Output the (x, y) coordinate of the center of the cell containing the given text.  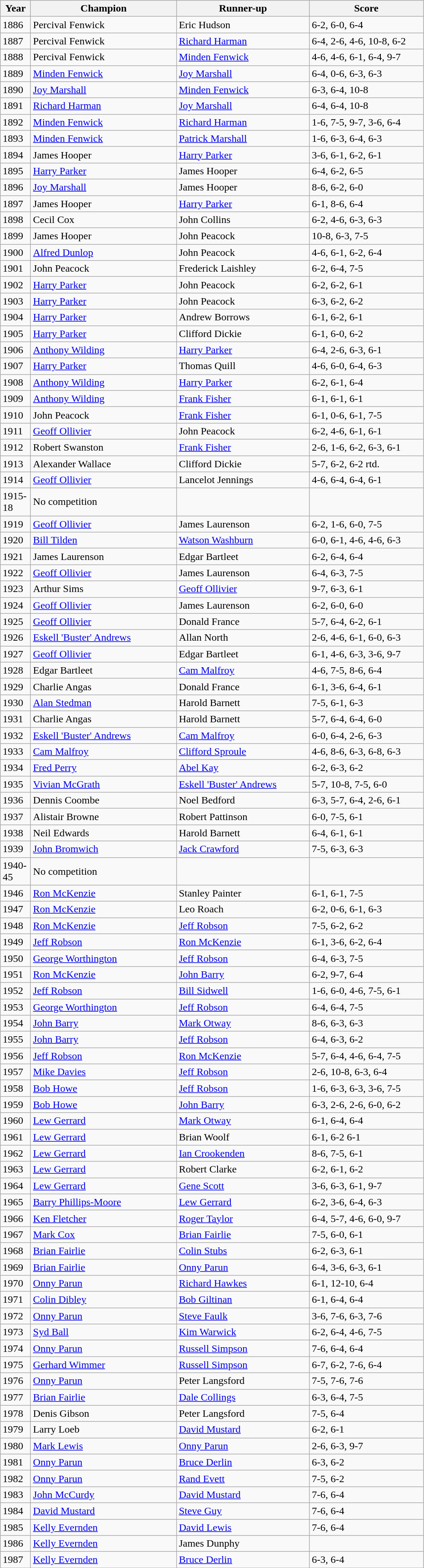
6-2, 6-3, 6-1 (366, 1251)
1975 (15, 1365)
7-5, 6-2 (366, 1478)
6-4, 3-6, 6-3, 6-1 (366, 1267)
1894 (15, 155)
1915-18 (15, 502)
1908 (15, 382)
Alfred Dunlop (103, 252)
6-2, 6-4, 7-5 (366, 269)
Steve Guy (243, 1511)
6-0, 6-1, 4-6, 4-6, 6-3 (366, 540)
1907 (15, 366)
1972 (15, 1316)
2-6, 6-3, 9-7 (366, 1446)
6-1, 3-6, 6-2, 6-4 (366, 942)
7-5, 6-3, 6-3 (366, 849)
1931 (15, 719)
6-4, 5-7, 4-6, 6-0, 9-7 (366, 1218)
6-2, 6-0, 6-4 (366, 25)
1892 (15, 122)
David Lewis (243, 1527)
Denis Gibson (103, 1413)
4-6, 6-1, 6-2, 6-4 (366, 252)
6-1, 4-6, 6-3, 3-6, 9-7 (366, 654)
6-1, 6-2, 6-1 (366, 317)
1959 (15, 1105)
6-2, 6-1, 6-2 (366, 1169)
1971 (15, 1300)
Arthur Sims (103, 589)
Patrick Marshall (243, 138)
8-6, 6-2, 6-0 (366, 187)
1938 (15, 833)
1905 (15, 334)
Rand Evett (243, 1478)
Andrew Borrows (243, 317)
Brian Woolf (243, 1137)
1969 (15, 1267)
1935 (15, 784)
6-1, 6-1, 7-5 (366, 893)
2-6, 4-6, 6-1, 6-0, 6-3 (366, 638)
1914 (15, 480)
6-0, 7-5, 6-1 (366, 817)
6-4, 6-4, 7-5 (366, 1007)
1984 (15, 1511)
5-7, 6-2, 6-2 rtd. (366, 463)
1889 (15, 73)
Kim Warwick (243, 1332)
1910 (15, 415)
6-2, 4-6, 6-1, 6-1 (366, 431)
Year (15, 9)
5-7, 10-8, 7-5, 6-0 (366, 784)
1904 (15, 317)
6-2, 6-1 (366, 1430)
1898 (15, 220)
1921 (15, 557)
6-7, 6-2, 7-6, 6-4 (366, 1365)
6-1, 12-10, 6-4 (366, 1284)
Jack Crawford (243, 849)
Allan North (243, 638)
6-3, 6-4 (366, 1560)
1953 (15, 1007)
Alan Stedman (103, 703)
1-6, 6-0, 4-6, 7-5, 6-1 (366, 991)
7-5, 7-6, 7-6 (366, 1381)
6-0, 6-4, 2-6, 6-3 (366, 735)
4-6, 7-5, 8-6, 6-4 (366, 670)
Colin Dibley (103, 1300)
1970 (15, 1284)
1924 (15, 605)
1976 (15, 1381)
Mike Davies (103, 1072)
John McCurdy (103, 1495)
1952 (15, 991)
Robert Pattinson (243, 817)
Cecil Cox (103, 220)
6-4, 2-6, 4-6, 10-8, 6-2 (366, 41)
1963 (15, 1169)
6-2, 1-6, 6-0, 7-5 (366, 524)
Clifford Sproule (243, 752)
6-1, 6-2 6-1 (366, 1137)
1933 (15, 752)
1920 (15, 540)
5-7, 6-4, 4-6, 6-4, 7-5 (366, 1056)
1901 (15, 269)
1891 (15, 106)
6-1, 3-6, 6-4, 6-1 (366, 686)
Lancelot Jennings (243, 480)
1922 (15, 573)
Ian Crookenden (243, 1153)
6-3, 6-4, 7-5 (366, 1397)
1912 (15, 447)
1888 (15, 57)
6-3, 6-2 (366, 1462)
1980 (15, 1446)
6-3, 6-4, 10-8 (366, 90)
6-3, 2-6, 2-6, 6-0, 6-2 (366, 1105)
Colin Stubs (243, 1251)
1909 (15, 399)
7-5, 6-1, 6-3 (366, 703)
6-2, 0-6, 6-1, 6-3 (366, 909)
1925 (15, 621)
1966 (15, 1218)
1982 (15, 1478)
3-6, 6-1, 6-2, 6-1 (366, 155)
6-4, 6-2, 6-5 (366, 171)
1957 (15, 1072)
Score (366, 9)
Robert Clarke (243, 1169)
1964 (15, 1186)
Bob Giltinan (243, 1300)
1948 (15, 926)
1928 (15, 670)
1923 (15, 589)
6-2, 6-2, 6-1 (366, 285)
1939 (15, 849)
1-6, 6-3, 6-3, 3-6, 7-5 (366, 1088)
6-2, 3-6, 6-4, 6-3 (366, 1202)
1962 (15, 1153)
Mark Cox (103, 1234)
8-6, 6-3, 6-3 (366, 1023)
Bill Sidwell (243, 991)
5-7, 6-4, 6-4, 6-0 (366, 719)
1981 (15, 1462)
Gerhard Wimmer (103, 1365)
Champion (103, 9)
1956 (15, 1056)
6-1, 6-1, 6-1 (366, 399)
6-1, 0-6, 6-1, 7-5 (366, 415)
1940-45 (15, 871)
Dennis Coombe (103, 800)
4-6, 4-6, 6-1, 6-4, 9-7 (366, 57)
1949 (15, 942)
1955 (15, 1040)
6-2, 6-4, 4-6, 7-5 (366, 1332)
1899 (15, 236)
Roger Taylor (243, 1218)
1968 (15, 1251)
1973 (15, 1332)
3-6, 6-3, 6-1, 9-7 (366, 1186)
1913 (15, 463)
1977 (15, 1397)
1985 (15, 1527)
5-7, 6-4, 6-2, 6-1 (366, 621)
1926 (15, 638)
Dale Collings (243, 1397)
6-1, 6-0, 6-2 (366, 334)
1-6, 7-5, 9-7, 3-6, 6-4 (366, 122)
7-5, 6-4 (366, 1413)
Richard Hawkes (243, 1284)
6-4, 0-6, 6-3, 6-3 (366, 73)
1946 (15, 893)
Frederick Laishley (243, 269)
6-3, 5-7, 6-4, 2-6, 6-1 (366, 800)
1929 (15, 686)
6-4, 6-3, 6-2 (366, 1040)
7-5, 6-0, 6-1 (366, 1234)
4-6, 6-0, 6-4, 6-3 (366, 366)
1903 (15, 301)
7-5, 6-2, 6-2 (366, 926)
4-6, 8-6, 6-3, 6-8, 6-3 (366, 752)
1986 (15, 1544)
James Dunphy (243, 1544)
6-1, 8-6, 6-4 (366, 204)
1947 (15, 909)
John Bromwich (103, 849)
7-6, 6-4, 6-4 (366, 1348)
Syd Ball (103, 1332)
6-2, 6-0, 6-0 (366, 605)
Noel Bedford (243, 800)
1886 (15, 25)
John Collins (243, 220)
8-6, 7-5, 6-1 (366, 1153)
1932 (15, 735)
Robert Swanston (103, 447)
10-8, 6-3, 7-5 (366, 236)
1900 (15, 252)
Steve Faulk (243, 1316)
1930 (15, 703)
1965 (15, 1202)
Stanley Painter (243, 893)
6-2, 6-4, 6-4 (366, 557)
3-6, 7-6, 6-3, 7-6 (366, 1316)
1911 (15, 431)
1895 (15, 171)
6-2, 6-1, 6-4 (366, 382)
Watson Washburn (243, 540)
1936 (15, 800)
2-6, 10-8, 6-3, 6-4 (366, 1072)
1987 (15, 1560)
1983 (15, 1495)
1927 (15, 654)
1974 (15, 1348)
Runner-up (243, 9)
Neil Edwards (103, 833)
Eric Hudson (243, 25)
1950 (15, 958)
9-7, 6-3, 6-1 (366, 589)
1961 (15, 1137)
1887 (15, 41)
Barry Phillips-Moore (103, 1202)
6-3, 6-2, 6-2 (366, 301)
Leo Roach (243, 909)
Vivian McGrath (103, 784)
6-4, 6-4, 10-8 (366, 106)
1958 (15, 1088)
6-2, 4-6, 6-3, 6-3 (366, 220)
1-6, 6-3, 6-4, 6-3 (366, 138)
Larry Loeb (103, 1430)
6-2, 9-7, 6-4 (366, 974)
1893 (15, 138)
6-4, 2-6, 6-3, 6-1 (366, 350)
1978 (15, 1413)
Alexander Wallace (103, 463)
1890 (15, 90)
Alistair Browne (103, 817)
1960 (15, 1121)
Thomas Quill (243, 366)
1937 (15, 817)
1897 (15, 204)
4-6, 6-4, 6-4, 6-1 (366, 480)
1954 (15, 1023)
Mark Lewis (103, 1446)
Gene Scott (243, 1186)
6-2, 6-3, 6-2 (366, 768)
1979 (15, 1430)
1919 (15, 524)
1902 (15, 285)
Abel Kay (243, 768)
1951 (15, 974)
6-4, 6-1, 6-1 (366, 833)
1967 (15, 1234)
1934 (15, 768)
Bill Tilden (103, 540)
1906 (15, 350)
Fred Perry (103, 768)
Ken Fletcher (103, 1218)
2-6, 1-6, 6-2, 6-3, 6-1 (366, 447)
1896 (15, 187)
